Capture the cell that displays the provided text and extract its [x, y] central coordinate. 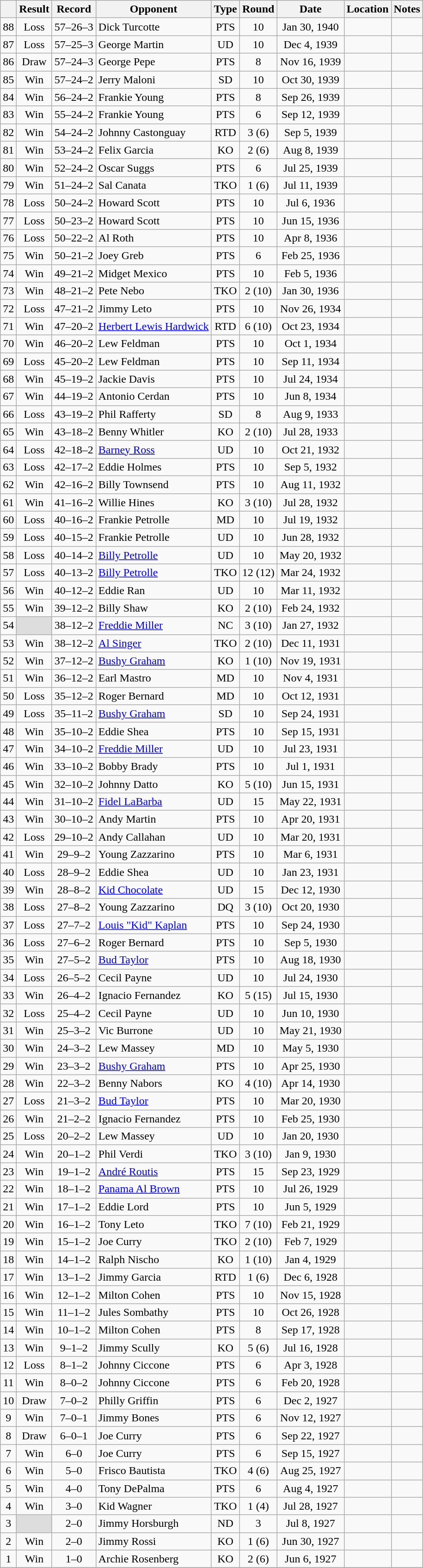
Feb 25, 1930 [311, 1119]
46–20–2 [74, 344]
Oct 20, 1930 [311, 907]
18 [8, 1259]
Jul 25, 1939 [311, 167]
29 [8, 1066]
Jul 8, 1927 [311, 1524]
88 [8, 27]
55–24–2 [74, 115]
May 22, 1931 [311, 802]
54 [8, 626]
May 5, 1930 [311, 1048]
Sep 5, 1930 [311, 942]
28–9–2 [74, 872]
27–6–2 [74, 942]
Apr 8, 1936 [311, 238]
Oct 26, 1928 [311, 1312]
47–20–2 [74, 326]
40–16–2 [74, 520]
Jimmy Garcia [153, 1277]
50–24–2 [74, 203]
Jul 23, 1931 [311, 749]
32 [8, 1013]
Phil Rafferty [153, 414]
Barney Ross [153, 449]
Eddie Ran [153, 590]
35 [8, 960]
Jimmy Bones [153, 1418]
Jul 15, 1930 [311, 995]
7 (10) [258, 1224]
Notes [407, 9]
59 [8, 538]
40–15–2 [74, 538]
83 [8, 115]
Mar 11, 1932 [311, 590]
50–21–2 [74, 256]
Billy Townsend [153, 484]
34–10–2 [74, 749]
Eddie Lord [153, 1207]
26–4–2 [74, 995]
6–0 [74, 1453]
Sep 17, 1928 [311, 1330]
48 [8, 731]
14 [8, 1330]
50 [8, 696]
65 [8, 432]
52–24–2 [74, 167]
Dec 11, 1931 [311, 643]
35–12–2 [74, 696]
25–3–2 [74, 1030]
16–1–2 [74, 1224]
Aug 8, 1939 [311, 150]
66 [8, 414]
41–16–2 [74, 502]
73 [8, 291]
Type [226, 9]
Earl Mastro [153, 678]
Fidel LaBarba [153, 802]
3–0 [74, 1506]
Sal Canata [153, 185]
27–8–2 [74, 907]
Bobby Brady [153, 766]
Dec 12, 1930 [311, 890]
26–5–2 [74, 978]
31–10–2 [74, 802]
34 [8, 978]
57–24–3 [74, 62]
42–17–2 [74, 467]
13 [8, 1348]
Andy Martin [153, 819]
43 [8, 819]
17 [8, 1277]
Johnny Castonguay [153, 132]
Jan 20, 1930 [311, 1136]
25–4–2 [74, 1013]
44 [8, 802]
Oct 1, 1934 [311, 344]
Pete Nebo [153, 291]
48–21–2 [74, 291]
35–10–2 [74, 731]
72 [8, 309]
45–19–2 [74, 379]
60 [8, 520]
57–25–3 [74, 44]
4 [8, 1506]
Jerry Maloni [153, 80]
21–3–2 [74, 1101]
Mar 20, 1930 [311, 1101]
13–1–2 [74, 1277]
Aug 11, 1932 [311, 484]
16 [8, 1295]
Jun 15, 1936 [311, 221]
Aug 9, 1933 [311, 414]
Feb 21, 1929 [311, 1224]
Tony Leto [153, 1224]
37–12–2 [74, 661]
Louis "Kid" Kaplan [153, 925]
Sep 23, 1929 [311, 1171]
24 [8, 1154]
74 [8, 273]
7–0–2 [74, 1401]
Mar 20, 1931 [311, 837]
27 [8, 1101]
Andy Callahan [153, 837]
Archie Rosenberg [153, 1559]
87 [8, 44]
51–24–2 [74, 185]
36 [8, 942]
29–9–2 [74, 855]
André Routis [153, 1171]
39 [8, 890]
12–1–2 [74, 1295]
Jun 28, 1932 [311, 538]
70 [8, 344]
4–0 [74, 1488]
9–1–2 [74, 1348]
Jul 26, 1929 [311, 1189]
Nov 12, 1927 [311, 1418]
Jun 10, 1930 [311, 1013]
52 [8, 661]
1 [8, 1559]
Sep 15, 1931 [311, 731]
Dec 6, 1928 [311, 1277]
56 [8, 590]
Dec 2, 1927 [311, 1401]
Sep 15, 1927 [311, 1453]
49 [8, 713]
Sep 11, 1934 [311, 361]
47 [8, 749]
George Pepe [153, 62]
Joey Greb [153, 256]
Jan 27, 1932 [311, 626]
25 [8, 1136]
Jimmy Horsburgh [153, 1524]
Nov 16, 1939 [311, 62]
Jul 6, 1936 [311, 203]
49–21–2 [74, 273]
30 [8, 1048]
Oscar Suggs [153, 167]
Location [368, 9]
5 (10) [258, 784]
7–0–1 [74, 1418]
57–26–3 [74, 27]
39–12–2 [74, 608]
Dick Turcotte [153, 27]
67 [8, 397]
54–24–2 [74, 132]
Kid Wagner [153, 1506]
Jackie Davis [153, 379]
Sep 22, 1927 [311, 1436]
28 [8, 1084]
Jun 8, 1934 [311, 397]
20 [8, 1224]
Panama Al Brown [153, 1189]
Date [311, 9]
9 [8, 1418]
61 [8, 502]
Jan 23, 1931 [311, 872]
Ralph Nischo [153, 1259]
38 [8, 907]
5 (15) [258, 995]
Jan 4, 1929 [311, 1259]
33–10–2 [74, 766]
40 [8, 872]
21 [8, 1207]
Tony DePalma [153, 1488]
Jul 28, 1933 [311, 432]
46 [8, 766]
3 (6) [258, 132]
Johnny Datto [153, 784]
Nov 26, 1934 [311, 309]
28–8–2 [74, 890]
40–14–2 [74, 555]
41 [8, 855]
Jules Sombathy [153, 1312]
Sep 26, 1939 [311, 97]
Benny Whitler [153, 432]
Sep 24, 1930 [311, 925]
Jan 30, 1936 [311, 291]
1 (4) [258, 1506]
23 [8, 1171]
45–20–2 [74, 361]
17–1–2 [74, 1207]
Oct 30, 1939 [311, 80]
29–10–2 [74, 837]
Apr 25, 1930 [311, 1066]
Jimmy Rossi [153, 1541]
53–24–2 [74, 150]
55 [8, 608]
7 [8, 1453]
Herbert Lewis Hardwick [153, 326]
35–11–2 [74, 713]
51 [8, 678]
Vic Burrone [153, 1030]
Feb 25, 1936 [311, 256]
Oct 23, 1934 [311, 326]
81 [8, 150]
Benny Nabors [153, 1084]
22 [8, 1189]
Jan 9, 1930 [311, 1154]
Sep 5, 1939 [311, 132]
Jul 28, 1927 [311, 1506]
22–3–2 [74, 1084]
Willie Hines [153, 502]
31 [8, 1030]
53 [8, 643]
Jun 30, 1927 [311, 1541]
76 [8, 238]
47–21–2 [74, 309]
40–13–2 [74, 573]
6–0–1 [74, 1436]
Nov 19, 1931 [311, 661]
Record [74, 9]
George Martin [153, 44]
Round [258, 9]
14–1–2 [74, 1259]
Philly Griffin [153, 1401]
58 [8, 555]
21–2–2 [74, 1119]
Jimmy Scully [153, 1348]
Jul 24, 1934 [311, 379]
36–12–2 [74, 678]
12 [8, 1365]
Apr 3, 1928 [311, 1365]
44–19–2 [74, 397]
43–18–2 [74, 432]
Aug 4, 1927 [311, 1488]
40–12–2 [74, 590]
82 [8, 132]
Mar 24, 1932 [311, 573]
45 [8, 784]
8–1–2 [74, 1365]
26 [8, 1119]
71 [8, 326]
24–3–2 [74, 1048]
42 [8, 837]
42–18–2 [74, 449]
12 (12) [258, 573]
11 [8, 1383]
Jun 6, 1927 [311, 1559]
ND [226, 1524]
Phil Verdi [153, 1154]
Al Singer [153, 643]
37 [8, 925]
NC [226, 626]
6 (10) [258, 326]
Feb 20, 1928 [311, 1383]
5–0 [74, 1471]
May 20, 1932 [311, 555]
Jul 1, 1931 [311, 766]
32–10–2 [74, 784]
42–16–2 [74, 484]
4 (6) [258, 1471]
Feb 24, 1932 [311, 608]
69 [8, 361]
78 [8, 203]
1–0 [74, 1559]
11–1–2 [74, 1312]
DQ [226, 907]
Nov 15, 1928 [311, 1295]
Sep 24, 1931 [311, 713]
Oct 12, 1931 [311, 696]
77 [8, 221]
30–10–2 [74, 819]
57–24–2 [74, 80]
Apr 20, 1931 [311, 819]
2 [8, 1541]
Frisco Bautista [153, 1471]
50–22–2 [74, 238]
15–1–2 [74, 1242]
19 [8, 1242]
5 [8, 1488]
62 [8, 484]
Al Roth [153, 238]
85 [8, 80]
Eddie Holmes [153, 467]
Kid Chocolate [153, 890]
8–0–2 [74, 1383]
Opponent [153, 9]
79 [8, 185]
33 [8, 995]
Mar 6, 1931 [311, 855]
Oct 21, 1932 [311, 449]
57 [8, 573]
84 [8, 97]
75 [8, 256]
10–1–2 [74, 1330]
50–23–2 [74, 221]
56–24–2 [74, 97]
Felix Garcia [153, 150]
Jun 15, 1931 [311, 784]
64 [8, 449]
Jun 5, 1929 [311, 1207]
86 [8, 62]
Midget Mexico [153, 273]
Jimmy Leto [153, 309]
68 [8, 379]
Aug 25, 1927 [311, 1471]
May 21, 1930 [311, 1030]
18–1–2 [74, 1189]
Feb 7, 1929 [311, 1242]
20–2–2 [74, 1136]
23–3–2 [74, 1066]
Jul 19, 1932 [311, 520]
Billy Shaw [153, 608]
Jul 24, 1930 [311, 978]
4 (10) [258, 1084]
Sep 12, 1939 [311, 115]
5 (6) [258, 1348]
19–1–2 [74, 1171]
Jul 16, 1928 [311, 1348]
27–7–2 [74, 925]
Feb 5, 1936 [311, 273]
Nov 4, 1931 [311, 678]
43–19–2 [74, 414]
Jul 11, 1939 [311, 185]
20–1–2 [74, 1154]
Jan 30, 1940 [311, 27]
27–5–2 [74, 960]
80 [8, 167]
Dec 4, 1939 [311, 44]
Jul 28, 1932 [311, 502]
Result [34, 9]
63 [8, 467]
Antonio Cerdan [153, 397]
Sep 5, 1932 [311, 467]
Aug 18, 1930 [311, 960]
Apr 14, 1930 [311, 1084]
